Extract the [X, Y] coordinate from the center of the cell holding the provided text.  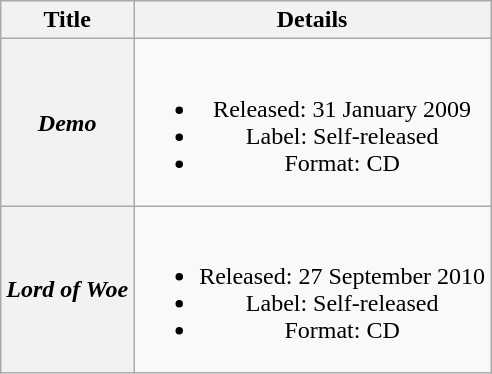
Demo [68, 122]
Lord of Woe [68, 290]
Released: 27 September 2010Label: Self-releasedFormat: CD [312, 290]
Released: 31 January 2009Label: Self-releasedFormat: CD [312, 122]
Details [312, 20]
Title [68, 20]
